From the cell containing the given text, extract its center point as [x, y] coordinate. 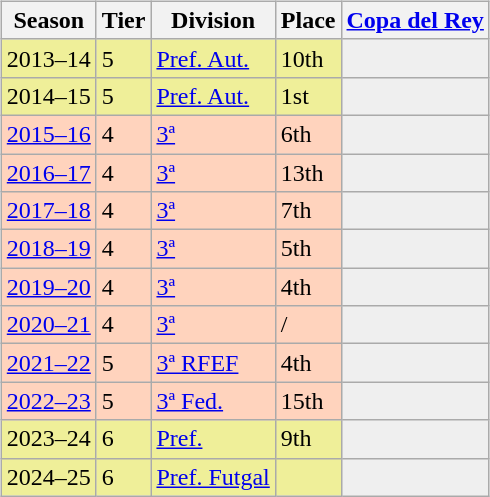
9th [308, 439]
Place [308, 20]
3ª Fed. [213, 401]
15th [308, 401]
6th [308, 134]
2024–25 [48, 477]
Tier [124, 20]
2021–22 [48, 363]
Copa del Rey [415, 20]
2020–21 [48, 325]
2017–18 [48, 211]
/ [308, 325]
13th [308, 173]
1st [308, 96]
Pref. [213, 439]
Season [48, 20]
2016–17 [48, 173]
2022–23 [48, 401]
2023–24 [48, 439]
2014–15 [48, 96]
Pref. Futgal [213, 477]
10th [308, 58]
2018–19 [48, 249]
2015–16 [48, 134]
7th [308, 211]
5th [308, 249]
Division [213, 20]
3ª RFEF [213, 363]
2019–20 [48, 287]
2013–14 [48, 58]
